Detect which cell encompasses the target text, then output its (x, y) center coordinate. 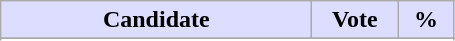
% (426, 20)
Vote (355, 20)
Candidate (156, 20)
